Return (x, y) of the center of cell containing provided text 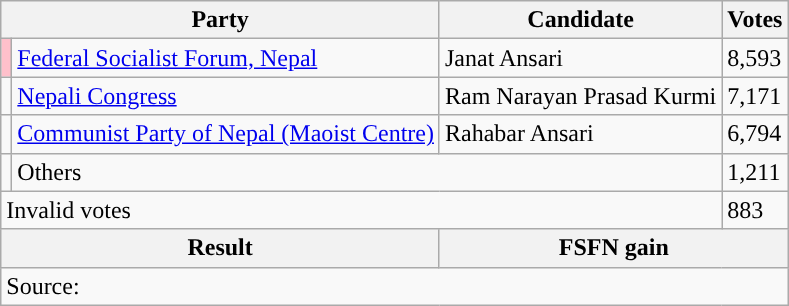
883 (755, 210)
8,593 (755, 58)
Rahabar Ansari (580, 134)
Source: (394, 286)
Invalid votes (362, 210)
Janat Ansari (580, 58)
Party (220, 20)
6,794 (755, 134)
Votes (755, 20)
Result (220, 248)
Candidate (580, 20)
7,171 (755, 96)
Nepali Congress (226, 96)
Federal Socialist Forum, Nepal (226, 58)
1,211 (755, 172)
Communist Party of Nepal (Maoist Centre) (226, 134)
Others (367, 172)
FSFN gain (614, 248)
Ram Narayan Prasad Kurmi (580, 96)
